Detect which cell encompasses the target text, then output its [x, y] center coordinate. 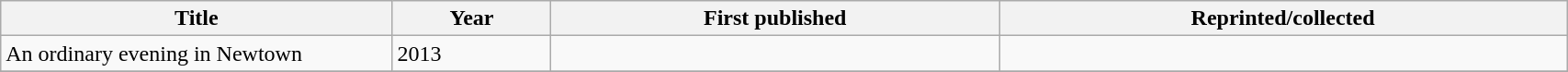
Reprinted/collected [1283, 18]
An ordinary evening in Newtown [197, 54]
2013 [472, 54]
Title [197, 18]
Year [472, 18]
First published [775, 18]
